Extract the [X, Y] coordinate from the center of the cell holding the provided text.  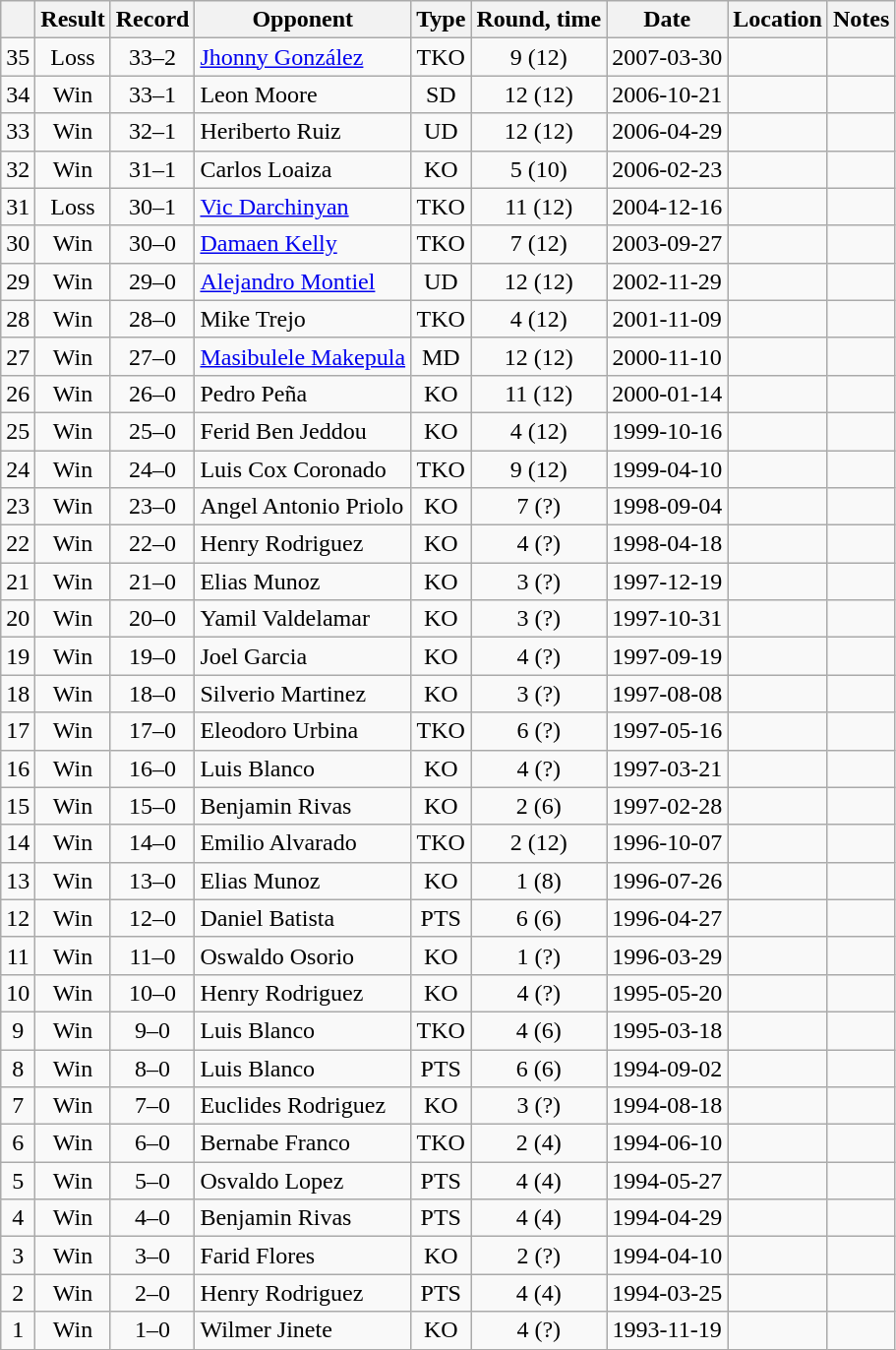
Pedro Peña [303, 394]
18 [18, 694]
1 (?) [539, 955]
1993-11-19 [667, 1330]
7–0 [152, 1106]
7 (12) [539, 244]
12 [18, 918]
27–0 [152, 356]
24–0 [152, 469]
1994-04-10 [667, 1256]
Round, time [539, 20]
13 [18, 881]
3 [18, 1256]
1995-05-20 [667, 993]
21–0 [152, 582]
2 (6) [539, 806]
5 [18, 1181]
11–0 [152, 955]
10 [18, 993]
24 [18, 469]
2–0 [152, 1293]
4–0 [152, 1218]
Notes [861, 20]
Damaen Kelly [303, 244]
Location [778, 20]
11 [18, 955]
33–2 [152, 57]
1994-03-25 [667, 1293]
Date [667, 20]
Carlos Loaiza [303, 169]
17 [18, 731]
7 [18, 1106]
20 [18, 619]
10–0 [152, 993]
1997-08-08 [667, 694]
23–0 [152, 507]
MD [441, 356]
23 [18, 507]
1 [18, 1330]
2 (4) [539, 1143]
Daniel Batista [303, 918]
Ferid Ben Jeddou [303, 431]
1997-05-16 [667, 731]
14 [18, 843]
1994-06-10 [667, 1143]
6–0 [152, 1143]
16 [18, 768]
Result [73, 20]
2007-03-30 [667, 57]
16–0 [152, 768]
Opponent [303, 20]
2003-09-27 [667, 244]
30 [18, 244]
Type [441, 20]
1998-09-04 [667, 507]
Silverio Martinez [303, 694]
1995-03-18 [667, 1030]
2000-11-10 [667, 356]
Joel Garcia [303, 656]
12–0 [152, 918]
1994-05-27 [667, 1181]
21 [18, 582]
1996-07-26 [667, 881]
Heriberto Ruiz [303, 132]
1997-03-21 [667, 768]
27 [18, 356]
4 [18, 1218]
1–0 [152, 1330]
14–0 [152, 843]
2004-12-16 [667, 207]
2006-10-21 [667, 94]
1999-04-10 [667, 469]
1994-08-18 [667, 1106]
1996-10-07 [667, 843]
2 (12) [539, 843]
Record [152, 20]
9 [18, 1030]
2002-11-29 [667, 281]
1994-04-29 [667, 1218]
Leon Moore [303, 94]
Jhonny González [303, 57]
25–0 [152, 431]
6 (?) [539, 731]
26 [18, 394]
2006-02-23 [667, 169]
Wilmer Jinete [303, 1330]
25 [18, 431]
2 [18, 1293]
Euclides Rodriguez [303, 1106]
3–0 [152, 1256]
35 [18, 57]
15–0 [152, 806]
1997-02-28 [667, 806]
1997-12-19 [667, 582]
28 [18, 319]
Yamil Valdelamar [303, 619]
Oswaldo Osorio [303, 955]
22 [18, 544]
Mike Trejo [303, 319]
1997-10-31 [667, 619]
1996-03-29 [667, 955]
30–1 [152, 207]
17–0 [152, 731]
4 (6) [539, 1030]
26–0 [152, 394]
15 [18, 806]
1 (8) [539, 881]
32–1 [152, 132]
8 [18, 1068]
18–0 [152, 694]
Osvaldo Lopez [303, 1181]
22–0 [152, 544]
28–0 [152, 319]
5–0 [152, 1181]
5 (10) [539, 169]
19 [18, 656]
31–1 [152, 169]
19–0 [152, 656]
SD [441, 94]
7 (?) [539, 507]
29–0 [152, 281]
Alejandro Montiel [303, 281]
30–0 [152, 244]
Luis Cox Coronado [303, 469]
2 (?) [539, 1256]
2000-01-14 [667, 394]
Masibulele Makepula [303, 356]
Eleodoro Urbina [303, 731]
1996-04-27 [667, 918]
2006-04-29 [667, 132]
Bernabe Franco [303, 1143]
33–1 [152, 94]
1998-04-18 [667, 544]
34 [18, 94]
Emilio Alvarado [303, 843]
13–0 [152, 881]
Angel Antonio Priolo [303, 507]
Vic Darchinyan [303, 207]
1999-10-16 [667, 431]
2001-11-09 [667, 319]
6 [18, 1143]
33 [18, 132]
9–0 [152, 1030]
29 [18, 281]
1994-09-02 [667, 1068]
31 [18, 207]
8–0 [152, 1068]
Farid Flores [303, 1256]
1997-09-19 [667, 656]
20–0 [152, 619]
32 [18, 169]
